Output the (X, Y) coordinate of the center of the cell containing the given text.  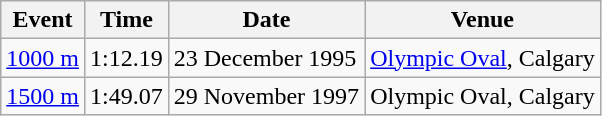
1500 m (43, 96)
1:49.07 (126, 96)
1000 m (43, 58)
1:12.19 (126, 58)
Venue (483, 20)
23 December 1995 (266, 58)
29 November 1997 (266, 96)
Event (43, 20)
Date (266, 20)
Time (126, 20)
